From the cell containing the given text, extract its center point as (X, Y) coordinate. 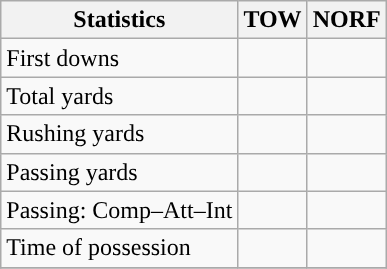
Time of possession (120, 248)
NORF (346, 20)
Passing: Comp–Att–Int (120, 210)
Passing yards (120, 172)
Total yards (120, 96)
Rushing yards (120, 134)
Statistics (120, 20)
TOW (272, 20)
First downs (120, 58)
